Return [x, y] of the center of cell containing provided text 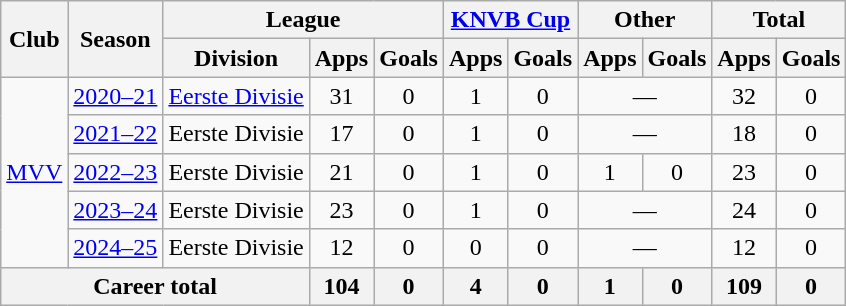
24 [744, 210]
104 [341, 286]
2024–25 [116, 248]
31 [341, 96]
Division [236, 58]
32 [744, 96]
21 [341, 172]
2021–22 [116, 134]
18 [744, 134]
MVV [34, 172]
Other [645, 20]
Career total [156, 286]
4 [475, 286]
Total [779, 20]
17 [341, 134]
109 [744, 286]
2020–21 [116, 96]
Season [116, 39]
2023–24 [116, 210]
Club [34, 39]
KNVB Cup [510, 20]
2022–23 [116, 172]
League [304, 20]
